Search for the cell housing the specified text and yield its (x, y) center coordinate. 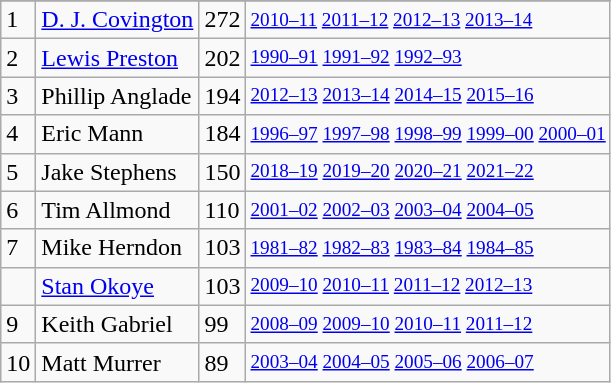
3 (18, 96)
Tim Allmond (118, 210)
2008–09 2009–10 2010–11 2011–12 (428, 324)
6 (18, 210)
2018–19 2019–20 2020–21 2021–22 (428, 172)
99 (222, 324)
Phillip Anglade (118, 96)
2 (18, 58)
Jake Stephens (118, 172)
7 (18, 248)
4 (18, 134)
D. J. Covington (118, 20)
272 (222, 20)
Matt Murrer (118, 362)
194 (222, 96)
202 (222, 58)
Stan Okoye (118, 286)
2012–13 2013–14 2014–15 2015–16 (428, 96)
1981–82 1982–83 1983–84 1984–85 (428, 248)
89 (222, 362)
1996–97 1997–98 1998–99 1999–00 2000–01 (428, 134)
Eric Mann (118, 134)
184 (222, 134)
Lewis Preston (118, 58)
Mike Herndon (118, 248)
9 (18, 324)
10 (18, 362)
1990–91 1991–92 1992–93 (428, 58)
2009–10 2010–11 2011–12 2012–13 (428, 286)
1 (18, 20)
2003–04 2004–05 2005–06 2006–07 (428, 362)
5 (18, 172)
2001–02 2002–03 2003–04 2004–05 (428, 210)
Keith Gabriel (118, 324)
150 (222, 172)
110 (222, 210)
2010–11 2011–12 2012–13 2013–14 (428, 20)
